Extract the (x, y) coordinate from the center of the cell holding the provided text.  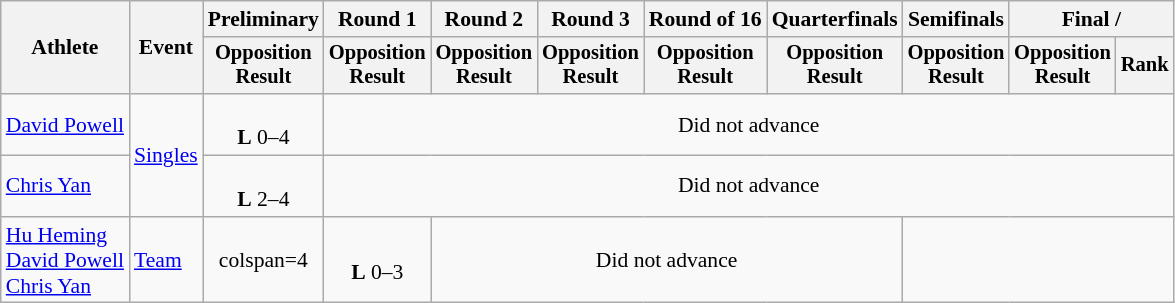
Final / (1091, 19)
Round 1 (378, 19)
Semifinals (956, 19)
L 2–4 (264, 186)
Athlete (65, 48)
Round 2 (484, 19)
L 0–4 (264, 124)
Round of 16 (706, 19)
David Powell (65, 124)
Chris Yan (65, 186)
Preliminary (264, 19)
Event (166, 48)
Quarterfinals (835, 19)
Round 3 (590, 19)
Singles (166, 155)
Rank (1145, 66)
